Extract the (x, y) coordinate from the center of the cell holding the provided text.  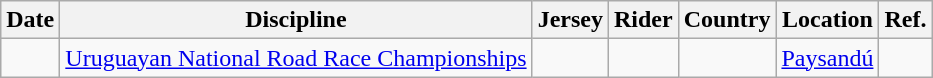
Jersey (570, 20)
Uruguayan National Road Race Championships (296, 58)
Discipline (296, 20)
Ref. (906, 20)
Country (727, 20)
Date (30, 20)
Paysandú (828, 58)
Location (828, 20)
Rider (643, 20)
